Determine the [X, Y] coordinate at the center of the cell enclosing the given text.  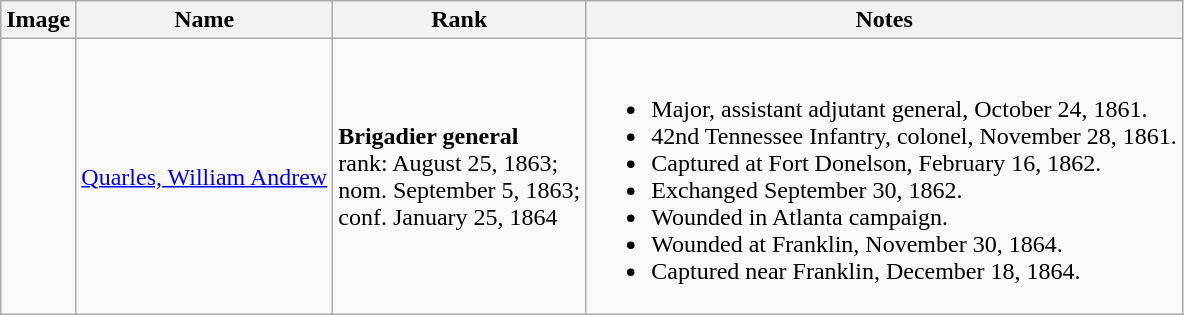
Rank [460, 20]
Notes [884, 20]
Image [38, 20]
Quarles, William Andrew [204, 176]
Name [204, 20]
Brigadier generalrank: August 25, 1863;nom. September 5, 1863;conf. January 25, 1864 [460, 176]
